Capture the cell that displays the provided text and extract its (x, y) central coordinate. 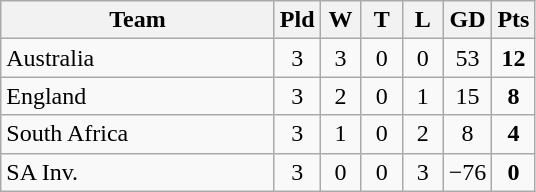
53 (468, 58)
South Africa (138, 134)
12 (514, 58)
15 (468, 96)
SA Inv. (138, 172)
GD (468, 20)
England (138, 96)
Team (138, 20)
L (422, 20)
W (340, 20)
Pld (297, 20)
Australia (138, 58)
4 (514, 134)
−76 (468, 172)
Pts (514, 20)
T (382, 20)
